For the text-containing cell, return its midpoint in [X, Y] coordinate format. 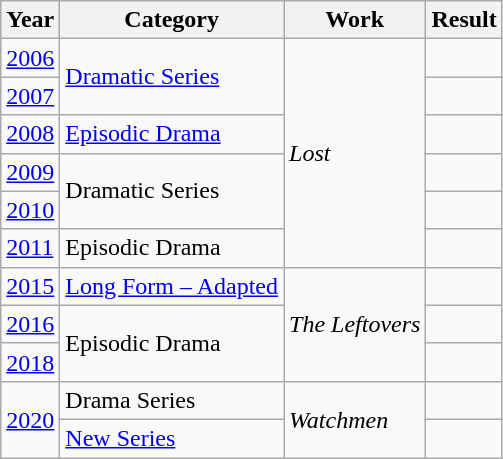
Lost [355, 153]
2018 [30, 362]
The Leftovers [355, 324]
Watchmen [355, 419]
Long Form – Adapted [172, 286]
2011 [30, 248]
Drama Series [172, 400]
2020 [30, 419]
Category [172, 20]
2016 [30, 324]
2007 [30, 96]
2006 [30, 58]
2008 [30, 134]
2009 [30, 172]
2010 [30, 210]
Year [30, 20]
2015 [30, 286]
Work [355, 20]
Result [464, 20]
New Series [172, 438]
